Scan for the cell matching the given text and deliver its (X, Y) coordinate at center. 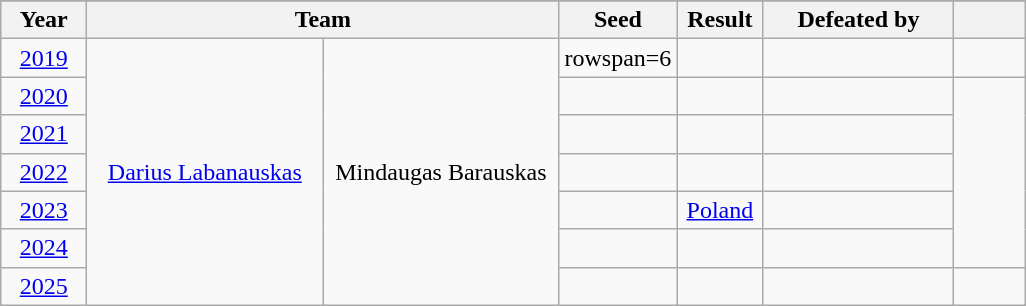
2024 (44, 248)
2020 (44, 96)
rowspan=6 (618, 58)
Defeated by (858, 20)
Year (44, 20)
2021 (44, 134)
Poland (720, 210)
2022 (44, 172)
2019 (44, 58)
Mindaugas Barauskas (441, 172)
Result (720, 20)
2025 (44, 286)
Darius Labanauskas (205, 172)
Team (323, 20)
Seed (618, 20)
2023 (44, 210)
